Search for the cell housing the specified text and yield its (x, y) center coordinate. 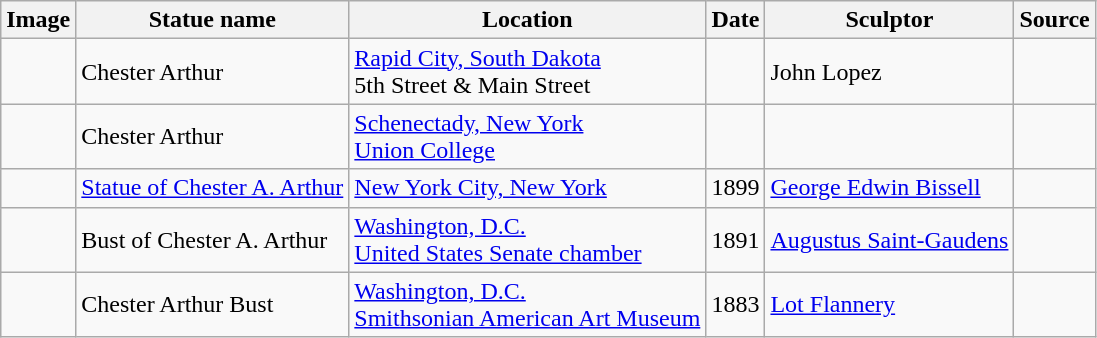
1899 (736, 188)
George Edwin Bissell (890, 188)
Washington, D.C.United States Senate chamber (528, 240)
John Lopez (890, 72)
Lot Flannery (890, 304)
Rapid City, South Dakota5th Street & Main Street (528, 72)
Date (736, 20)
Location (528, 20)
Bust of Chester A. Arthur (212, 240)
Augustus Saint-Gaudens (890, 240)
Statue name (212, 20)
1891 (736, 240)
Image (38, 20)
Statue of Chester A. Arthur (212, 188)
Sculptor (890, 20)
Chester Arthur Bust (212, 304)
Schenectady, New YorkUnion College (528, 136)
New York City, New York (528, 188)
1883 (736, 304)
Washington, D.C.Smithsonian American Art Museum (528, 304)
Source (1054, 20)
